Extract the (x, y) coordinate from the center of the cell holding the provided text.  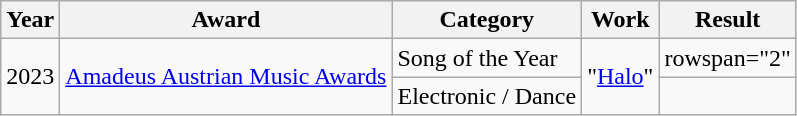
Work (620, 20)
Amadeus Austrian Music Awards (226, 77)
"Halo" (620, 77)
Year (30, 20)
Category (487, 20)
Award (226, 20)
Electronic / Dance (487, 96)
rowspan="2" (728, 58)
2023 (30, 77)
Result (728, 20)
Song of the Year (487, 58)
